Capture the cell that displays the provided text and extract its (x, y) central coordinate. 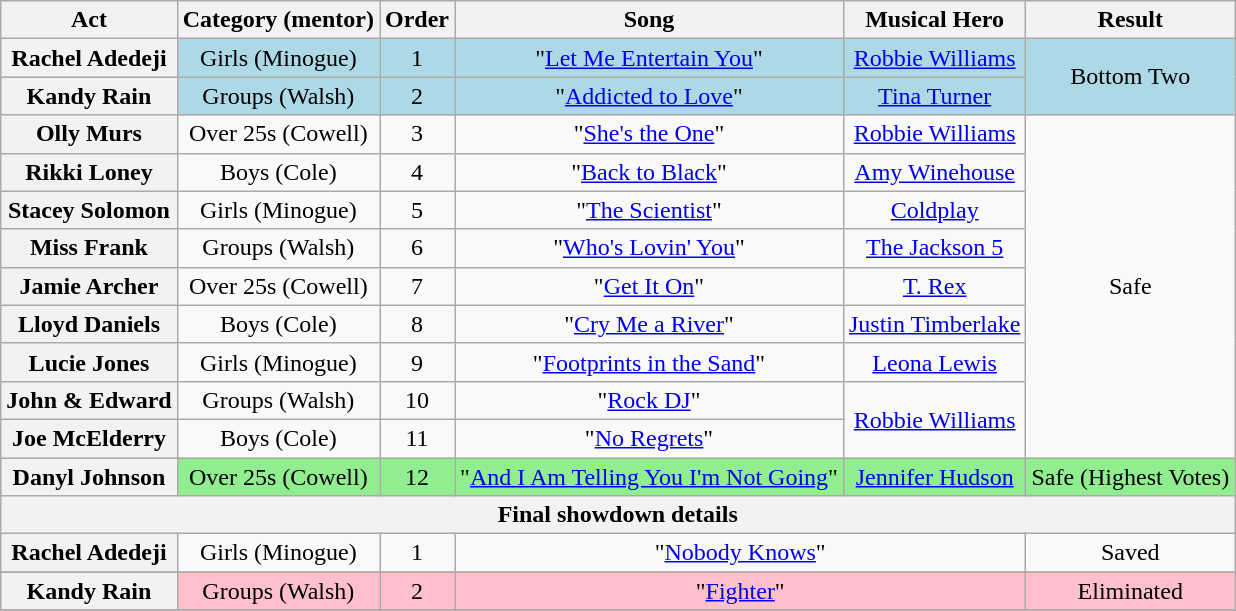
Justin Timberlake (934, 324)
Amy Winehouse (934, 172)
"Nobody Knows" (740, 553)
"The Scientist" (650, 210)
Safe (1130, 286)
Musical Hero (934, 20)
"No Regrets" (650, 438)
Jamie Archer (89, 286)
Result (1130, 20)
Bottom Two (1130, 77)
Leona Lewis (934, 362)
9 (418, 362)
Rikki Loney (89, 172)
"Back to Black" (650, 172)
Lucie Jones (89, 362)
8 (418, 324)
"She's the One" (650, 134)
Olly Murs (89, 134)
John & Edward (89, 400)
7 (418, 286)
4 (418, 172)
"Who's Lovin' You" (650, 248)
"Footprints in the Sand" (650, 362)
The Jackson 5 (934, 248)
3 (418, 134)
Saved (1130, 553)
12 (418, 477)
Category (mentor) (278, 20)
"Cry Me a River" (650, 324)
"Get It On" (650, 286)
Act (89, 20)
Safe (Highest Votes) (1130, 477)
"Addicted to Love" (650, 96)
Lloyd Daniels (89, 324)
6 (418, 248)
T. Rex (934, 286)
Song (650, 20)
Joe McElderry (89, 438)
Miss Frank (89, 248)
Jennifer Hudson (934, 477)
Stacey Solomon (89, 210)
"Let Me Entertain You" (650, 58)
Final showdown details (618, 515)
Order (418, 20)
"And I Am Telling You I'm Not Going" (650, 477)
Coldplay (934, 210)
Eliminated (1130, 591)
Danyl Johnson (89, 477)
10 (418, 400)
Tina Turner (934, 96)
5 (418, 210)
11 (418, 438)
"Fighter" (740, 591)
"Rock DJ" (650, 400)
